Locate the cell with the specified text and output its (X, Y) center coordinate. 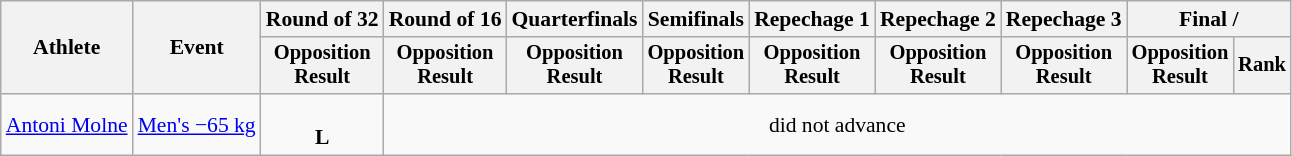
Quarterfinals (575, 19)
Repechage 3 (1064, 19)
Final / (1209, 19)
Repechage 1 (812, 19)
Semifinals (696, 19)
did not advance (838, 124)
Round of 16 (446, 19)
Men's −65 kg (197, 124)
Round of 32 (322, 19)
Athlete (67, 48)
Event (197, 48)
L (322, 124)
Antoni Molne (67, 124)
Repechage 2 (938, 19)
Rank (1262, 66)
